From the cell containing the given text, extract its center point as (x, y) coordinate. 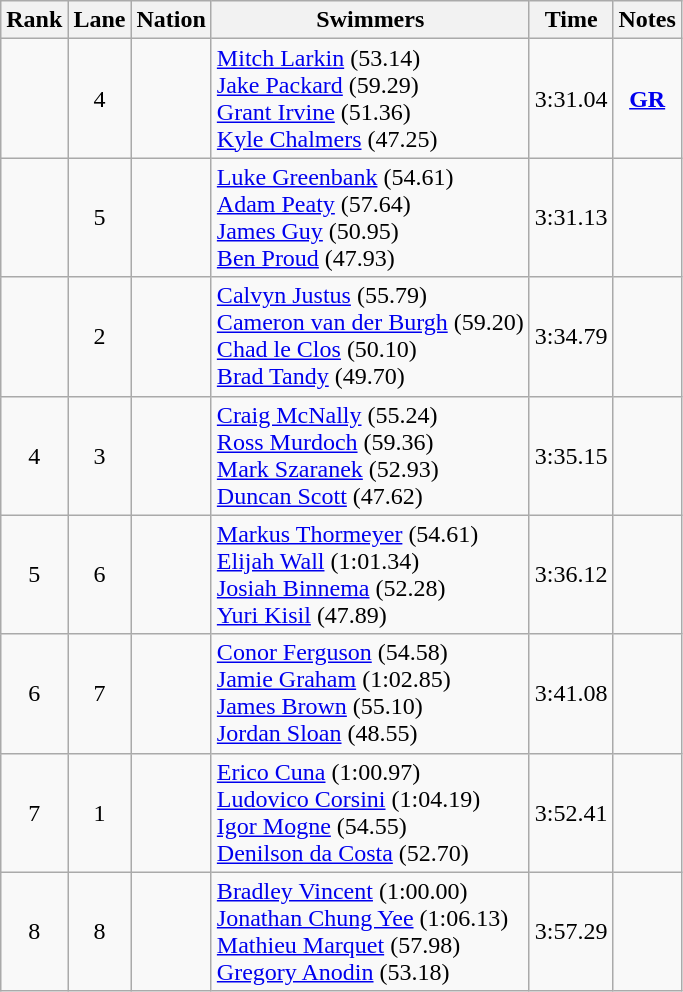
Erico Cuna (1:00.97)Ludovico Corsini (1:04.19)Igor Mogne (54.55)Denilson da Costa (52.70) (370, 812)
1 (100, 812)
Lane (100, 20)
Time (571, 20)
Bradley Vincent (1:00.00)Jonathan Chung Yee (1:06.13)Mathieu Marquet (57.98)Gregory Anodin (53.18) (370, 932)
Markus Thormeyer (54.61)Elijah Wall (1:01.34)Josiah Binnema (52.28)Yuri Kisil (47.89) (370, 574)
Conor Ferguson (54.58)Jamie Graham (1:02.85)James Brown (55.10)Jordan Sloan (48.55) (370, 694)
3:57.29 (571, 932)
3:36.12 (571, 574)
3:34.79 (571, 336)
Luke Greenbank (54.61)Adam Peaty (57.64)James Guy (50.95)Ben Proud (47.93) (370, 218)
Nation (171, 20)
GR (647, 98)
3 (100, 456)
3:35.15 (571, 456)
Rank (34, 20)
Mitch Larkin (53.14)Jake Packard (59.29)Grant Irvine (51.36)Kyle Chalmers (47.25) (370, 98)
Craig McNally (55.24)Ross Murdoch (59.36)Mark Szaranek (52.93)Duncan Scott (47.62) (370, 456)
3:41.08 (571, 694)
Calvyn Justus (55.79)Cameron van der Burgh (59.20)Chad le Clos (50.10)Brad Tandy (49.70) (370, 336)
3:31.13 (571, 218)
Notes (647, 20)
Swimmers (370, 20)
3:31.04 (571, 98)
2 (100, 336)
3:52.41 (571, 812)
